Find where the given text appears and provide that cell's center as (X, Y) coordinate. 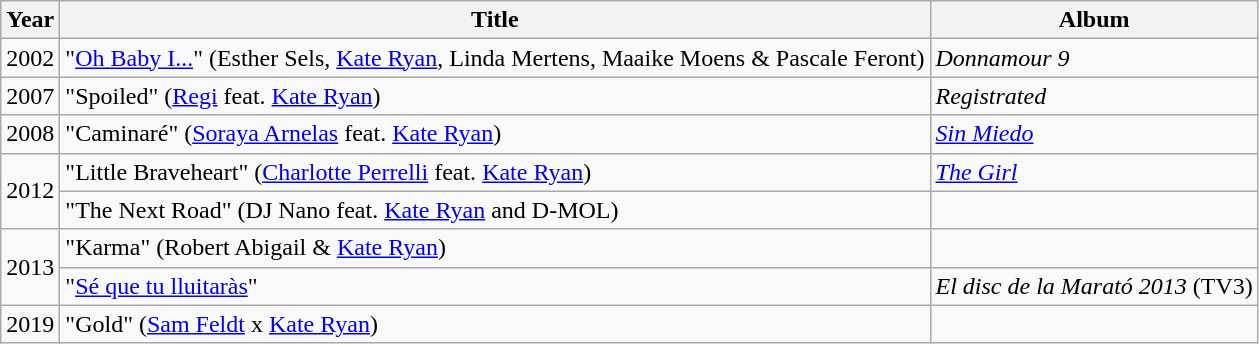
El disc de la Marató 2013 (TV3) (1094, 286)
Registrated (1094, 96)
2007 (30, 96)
Album (1094, 20)
Title (495, 20)
"Sé que tu lluitaràs" (495, 286)
2013 (30, 267)
"Gold" (Sam Feldt x Kate Ryan) (495, 324)
2012 (30, 191)
Year (30, 20)
2008 (30, 134)
Sin Miedo (1094, 134)
2019 (30, 324)
"Spoiled" (Regi feat. Kate Ryan) (495, 96)
"Little Braveheart" (Charlotte Perrelli feat. Kate Ryan) (495, 172)
"Karma" (Robert Abigail & Kate Ryan) (495, 248)
2002 (30, 58)
"Oh Baby I..." (Esther Sels, Kate Ryan, Linda Mertens, Maaike Moens & Pascale Feront) (495, 58)
"Caminaré" (Soraya Arnelas feat. Kate Ryan) (495, 134)
The Girl (1094, 172)
"The Next Road" (DJ Nano feat. Kate Ryan and D-MOL) (495, 210)
Donnamour 9 (1094, 58)
